Locate the cell with the specified text and output its (x, y) center coordinate. 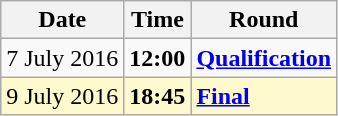
12:00 (158, 58)
Final (264, 96)
7 July 2016 (62, 58)
9 July 2016 (62, 96)
Round (264, 20)
Time (158, 20)
Date (62, 20)
18:45 (158, 96)
Qualification (264, 58)
